Output the (x, y) coordinate of the center of the cell containing the given text.  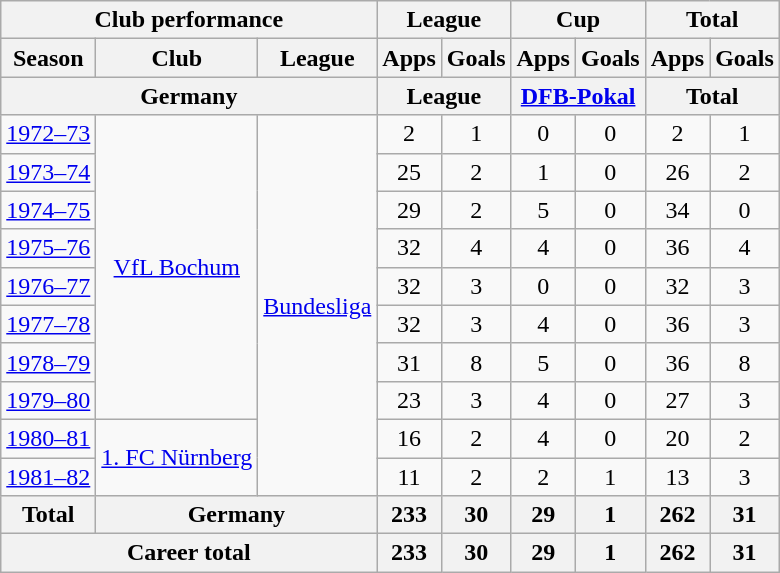
34 (677, 210)
1978–79 (48, 362)
1975–76 (48, 248)
1974–75 (48, 210)
1973–74 (48, 172)
1981–82 (48, 477)
13 (677, 477)
26 (677, 172)
1976–77 (48, 286)
Career total (189, 553)
1980–81 (48, 438)
1979–80 (48, 400)
25 (409, 172)
VfL Bochum (177, 267)
Club (177, 58)
16 (409, 438)
27 (677, 400)
1977–78 (48, 324)
Season (48, 58)
23 (409, 400)
Cup (578, 20)
1972–73 (48, 134)
11 (409, 477)
DFB-Pokal (578, 96)
Bundesliga (318, 306)
20 (677, 438)
Club performance (189, 20)
1. FC Nürnberg (177, 457)
